Identify which cell holds the provided text, then report its (x, y) central coordinate. 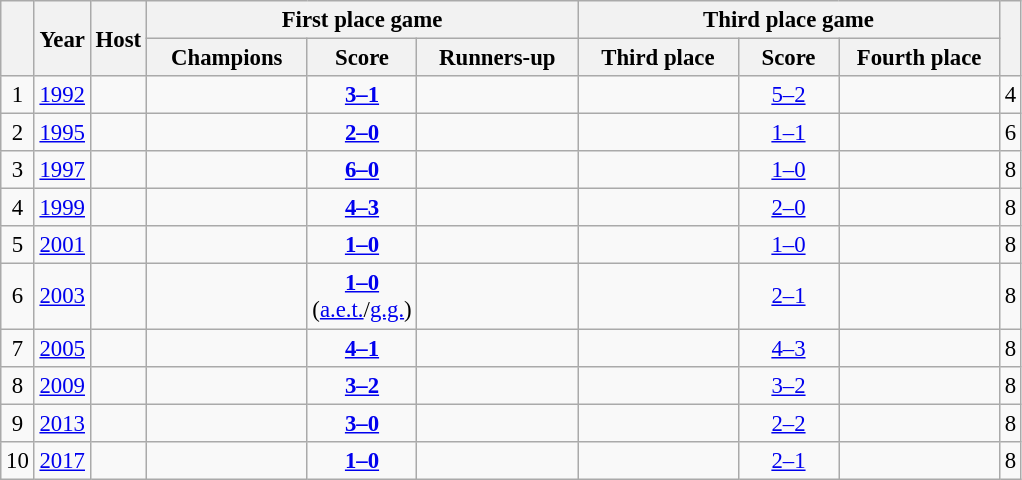
Runners-up (498, 58)
2013 (62, 423)
1992 (62, 95)
Third place game (789, 20)
1–1 (788, 133)
3–0 (362, 423)
First place game (362, 20)
2 (18, 133)
1–0 (a.e.t./g.g.) (362, 296)
1995 (62, 133)
6–0 (362, 170)
4–1 (362, 348)
2–2 (788, 423)
3 (18, 170)
Year (62, 38)
Champions (226, 58)
Host (118, 38)
Fourth place (920, 58)
1999 (62, 208)
2017 (62, 460)
3–1 (362, 95)
1997 (62, 170)
2005 (62, 348)
10 (18, 460)
2001 (62, 245)
5–2 (788, 95)
2003 (62, 296)
5 (18, 245)
9 (18, 423)
2009 (62, 385)
7 (18, 348)
Third place (658, 58)
1 (18, 95)
